Determine the [x, y] coordinate at the center of the cell enclosing the given text.  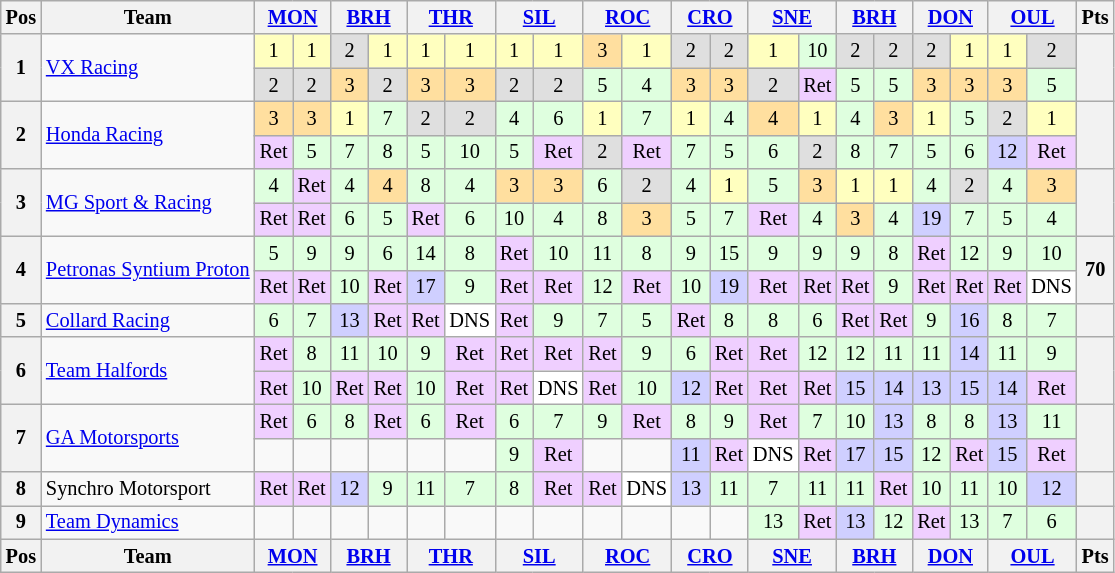
Petronas Syntium Proton [148, 270]
GA Motorsports [148, 438]
70 [1096, 270]
MG Sport & Racing [148, 202]
Collard Racing [148, 320]
Team Dynamics [148, 522]
VX Racing [148, 68]
Team Halfords [148, 370]
Honda Racing [148, 134]
Synchro Motorsport [148, 489]
16 [969, 320]
